Detect which cell encompasses the target text, then output its (X, Y) center coordinate. 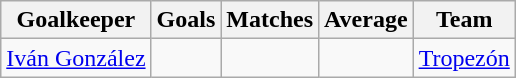
Matches (270, 20)
Goals (186, 20)
Iván González (76, 58)
Team (464, 20)
Goalkeeper (76, 20)
Average (366, 20)
Tropezón (464, 58)
